Return the [X, Y] coordinate for the center point of the cell that contains the specified text.  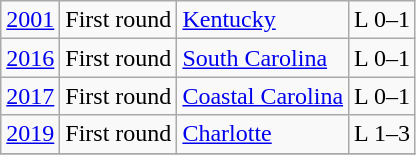
L 1–3 [382, 134]
2001 [30, 20]
Kentucky [263, 20]
2016 [30, 58]
2017 [30, 96]
2019 [30, 134]
Coastal Carolina [263, 96]
South Carolina [263, 58]
Charlotte [263, 134]
